Extract the (X, Y) coordinate from the center of the cell holding the provided text.  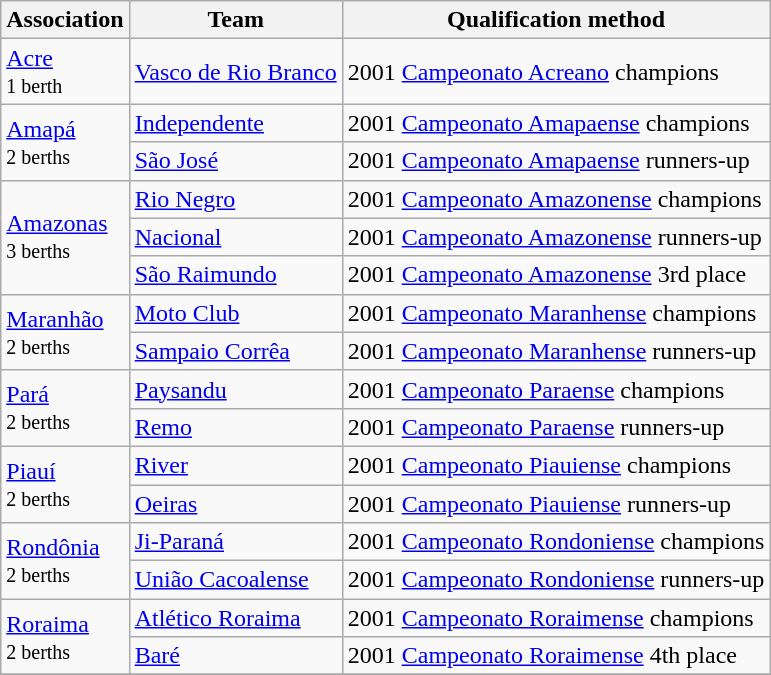
Nacional (236, 237)
2001 Campeonato Paraense champions (556, 389)
2001 Campeonato Maranhense champions (556, 313)
Paysandu (236, 389)
Oeiras (236, 503)
Atlético Roraima (236, 618)
Roraima2 berths (65, 637)
2001 Campeonato Piauiense runners-up (556, 503)
2001 Campeonato Roraimense 4th place (556, 656)
2001 Campeonato Amapaense runners-up (556, 161)
Amapá2 berths (65, 142)
2001 Campeonato Maranhense runners-up (556, 351)
Team (236, 20)
Vasco de Rio Branco (236, 72)
São Raimundo (236, 275)
Ji-Paraná (236, 542)
Maranhão2 berths (65, 332)
Acre1 berth (65, 72)
União Cacoalense (236, 580)
Qualification method (556, 20)
2001 Campeonato Roraimense champions (556, 618)
Piauí2 berths (65, 484)
2001 Campeonato Piauiense champions (556, 465)
São José (236, 161)
2001 Campeonato Acreano champions (556, 72)
Association (65, 20)
2001 Campeonato Rondoniense champions (556, 542)
2001 Campeonato Rondoniense runners-up (556, 580)
Remo (236, 427)
Moto Club (236, 313)
2001 Campeonato Amazonense champions (556, 199)
Independente (236, 123)
2001 Campeonato Amazonense runners-up (556, 237)
Amazonas3 berths (65, 237)
2001 Campeonato Amazonense 3rd place (556, 275)
River (236, 465)
2001 Campeonato Amapaense champions (556, 123)
Baré (236, 656)
Rondônia2 berths (65, 561)
Sampaio Corrêa (236, 351)
Rio Negro (236, 199)
Pará2 berths (65, 408)
2001 Campeonato Paraense runners-up (556, 427)
